Search for the cell housing the specified text and yield its (x, y) center coordinate. 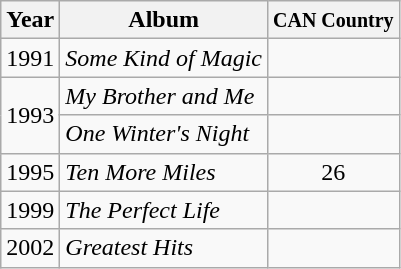
Album (164, 20)
Year (30, 20)
1991 (30, 58)
The Perfect Life (164, 210)
26 (334, 172)
1993 (30, 115)
My Brother and Me (164, 96)
Some Kind of Magic (164, 58)
CAN Country (334, 20)
1995 (30, 172)
2002 (30, 248)
Greatest Hits (164, 248)
One Winter's Night (164, 134)
1999 (30, 210)
Ten More Miles (164, 172)
